From the cell containing the given text, extract its center point as [X, Y] coordinate. 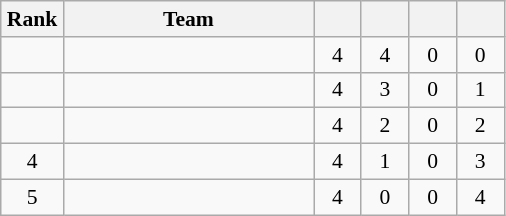
Team [188, 19]
5 [32, 197]
Rank [32, 19]
